Output the (X, Y) coordinate of the center of the cell containing the given text.  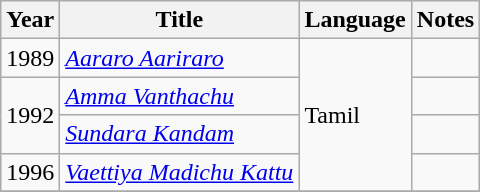
1989 (30, 58)
1992 (30, 115)
Year (30, 20)
1996 (30, 172)
Tamil (355, 115)
Vaettiya Madichu Kattu (180, 172)
Title (180, 20)
Language (355, 20)
Aararo Aariraro (180, 58)
Sundara Kandam (180, 134)
Notes (445, 20)
Amma Vanthachu (180, 96)
